Return the (X, Y) coordinate for the center point of the cell that contains the specified text.  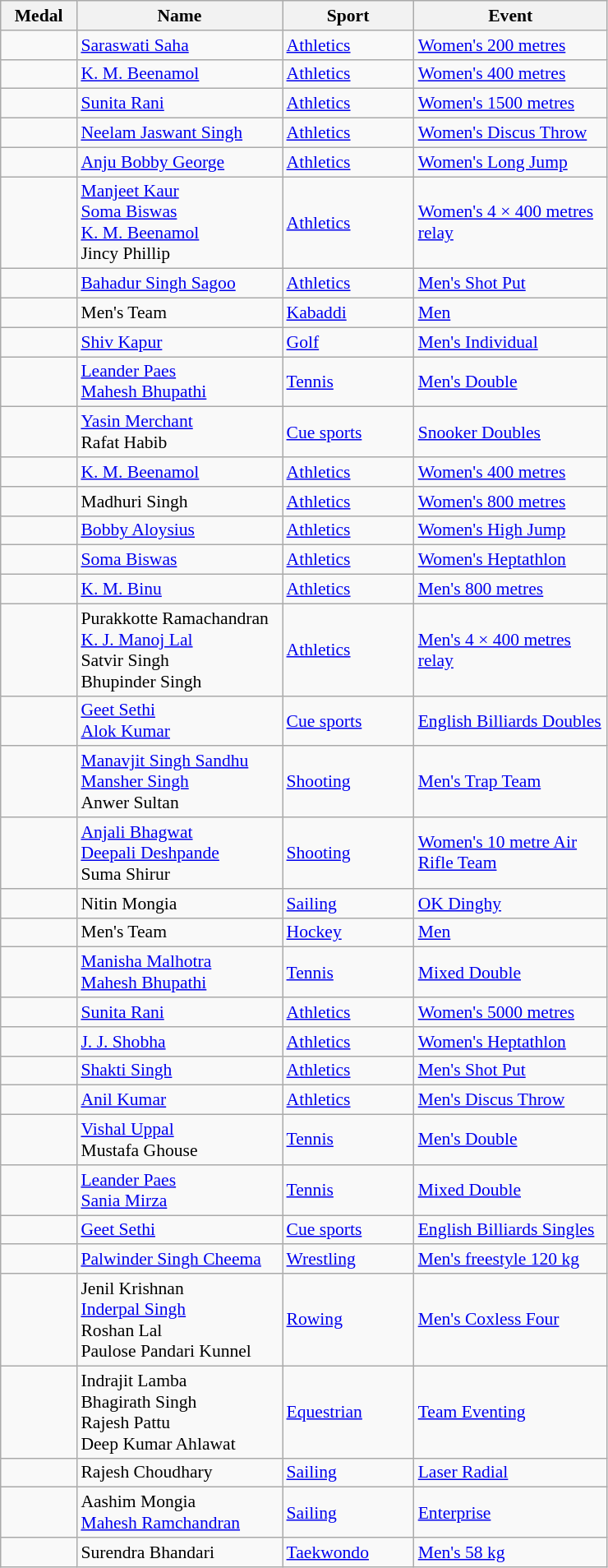
Indrajit LambaBhagirath SinghRajesh PattuDeep Kumar Ahlawat (179, 1412)
Bahadur Singh Sagoo (179, 284)
Yasin MerchantRafat Habib (179, 432)
Bobby Aloysius (179, 530)
Men's 58 kg (511, 1552)
Women's Discus Throw (511, 133)
Rowing (348, 1320)
Leander PaesMahesh Bhupathi (179, 382)
Men's Discus Throw (511, 1100)
Vishal UppalMustafa Ghouse (179, 1140)
Women's High Jump (511, 530)
Name (179, 16)
Shiv Kapur (179, 342)
Shakti Singh (179, 1071)
OK Dinghy (511, 904)
Manjeet KaurSoma BiswasK. M. BeenamolJincy Phillip (179, 223)
Geet Sethi (179, 1230)
Kabaddi (348, 313)
English Billiards Doubles (511, 720)
Event (511, 16)
Anju Bobby George (179, 162)
Men's Trap Team (511, 783)
Medal (39, 16)
Rajesh Choudhary (179, 1473)
Neelam Jaswant Singh (179, 133)
Golf (348, 342)
Women's 5000 metres (511, 1012)
Men's 800 metres (511, 590)
Men's freestyle 120 kg (511, 1260)
Hockey (348, 932)
Men's 4 × 400 metres relay (511, 650)
Equestrian (348, 1412)
Enterprise (511, 1513)
Soma Biswas (179, 560)
Purakkotte RamachandranK. J. Manoj LalSatvir SinghBhupinder Singh (179, 650)
Men's Individual (511, 342)
Anjali BhagwatDeepali DeshpandeSuma Shirur (179, 853)
Saraswati Saha (179, 45)
Sport (348, 16)
Anil Kumar (179, 1100)
Geet SethiAlok Kumar (179, 720)
Wrestling (348, 1260)
Women's 10 metre Air Rifle Team (511, 853)
Women's 4 × 400 metres relay (511, 223)
Manisha MalhotraMahesh Bhupathi (179, 972)
Nitin Mongia (179, 904)
Surendra Bhandari (179, 1552)
Team Eventing (511, 1412)
Jenil KrishnanInderpal SinghRoshan LalPaulose Pandari Kunnel (179, 1320)
Manavjit Singh SandhuMansher SinghAnwer Sultan (179, 783)
Women's Long Jump (511, 162)
Women's 1500 metres (511, 104)
Aashim MongiaMahesh Ramchandran (179, 1513)
K. M. Binu (179, 590)
Women's 200 metres (511, 45)
Palwinder Singh Cheema (179, 1260)
Snooker Doubles (511, 432)
Laser Radial (511, 1473)
English Billiards Singles (511, 1230)
Madhuri Singh (179, 502)
Leander PaesSania Mirza (179, 1191)
Women's 800 metres (511, 502)
Men's Coxless Four (511, 1320)
Taekwondo (348, 1552)
J. J. Shobha (179, 1042)
